Capture the cell that displays the provided text and extract its (X, Y) central coordinate. 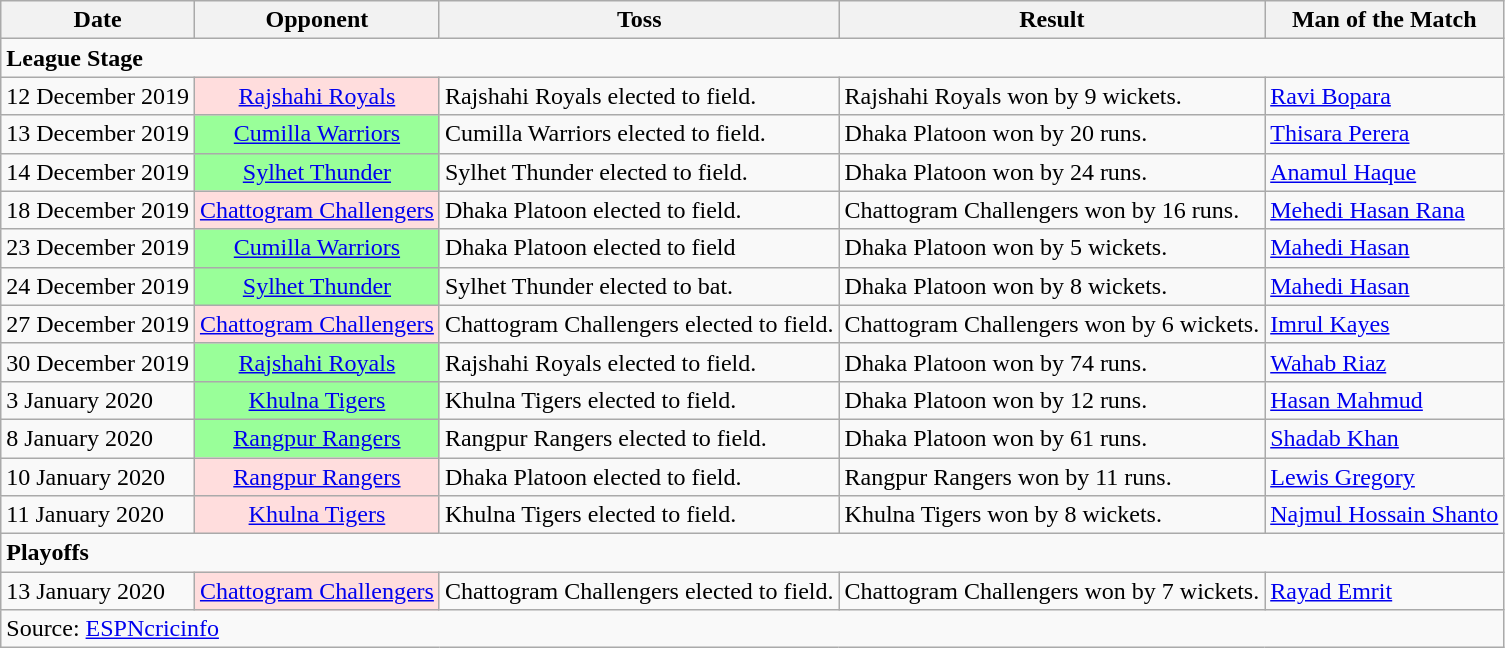
Sylhet Thunder elected to field. (639, 172)
Cumilla Warriors elected to field. (639, 134)
Result (1052, 20)
Toss (639, 20)
Man of the Match (1384, 20)
Dhaka Platoon won by 20 runs. (1052, 134)
10 January 2020 (98, 477)
Sylhet Thunder elected to bat. (639, 286)
Khulna Tigers won by 8 wickets. (1052, 515)
Shadab Khan (1384, 438)
Dhaka Platoon won by 74 runs. (1052, 362)
Mehedi Hasan Rana (1384, 210)
Rajshahi Royals won by 9 wickets. (1052, 96)
Rayad Emrit (1384, 591)
Ravi Bopara (1384, 96)
Source: ESPNcricinfo (752, 629)
Playoffs (752, 553)
13 January 2020 (98, 591)
Dhaka Platoon won by 5 wickets. (1052, 248)
Date (98, 20)
Chattogram Challengers won by 7 wickets. (1052, 591)
League Stage (752, 58)
24 December 2019 (98, 286)
30 December 2019 (98, 362)
Chattogram Challengers won by 6 wickets. (1052, 324)
Wahab Riaz (1384, 362)
8 January 2020 (98, 438)
23 December 2019 (98, 248)
Anamul Haque (1384, 172)
11 January 2020 (98, 515)
Chattogram Challengers won by 16 runs. (1052, 210)
Rangpur Rangers elected to field. (639, 438)
Imrul Kayes (1384, 324)
Dhaka Platoon won by 8 wickets. (1052, 286)
13 December 2019 (98, 134)
Rangpur Rangers won by 11 runs. (1052, 477)
3 January 2020 (98, 400)
Lewis Gregory (1384, 477)
Dhaka Platoon elected to field (639, 248)
Dhaka Platoon won by 12 runs. (1052, 400)
Dhaka Platoon won by 61 runs. (1052, 438)
Opponent (316, 20)
Hasan Mahmud (1384, 400)
Najmul Hossain Shanto (1384, 515)
27 December 2019 (98, 324)
Dhaka Platoon won by 24 runs. (1052, 172)
18 December 2019 (98, 210)
12 December 2019 (98, 96)
14 December 2019 (98, 172)
Thisara Perera (1384, 134)
